From the cell containing the given text, extract its center point as [x, y] coordinate. 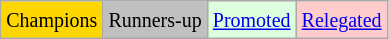
Relegated [342, 20]
Champions [52, 20]
Promoted [252, 20]
Runners-up [155, 20]
